Provide the (X, Y) coordinate of the cell's center where the given text is located.  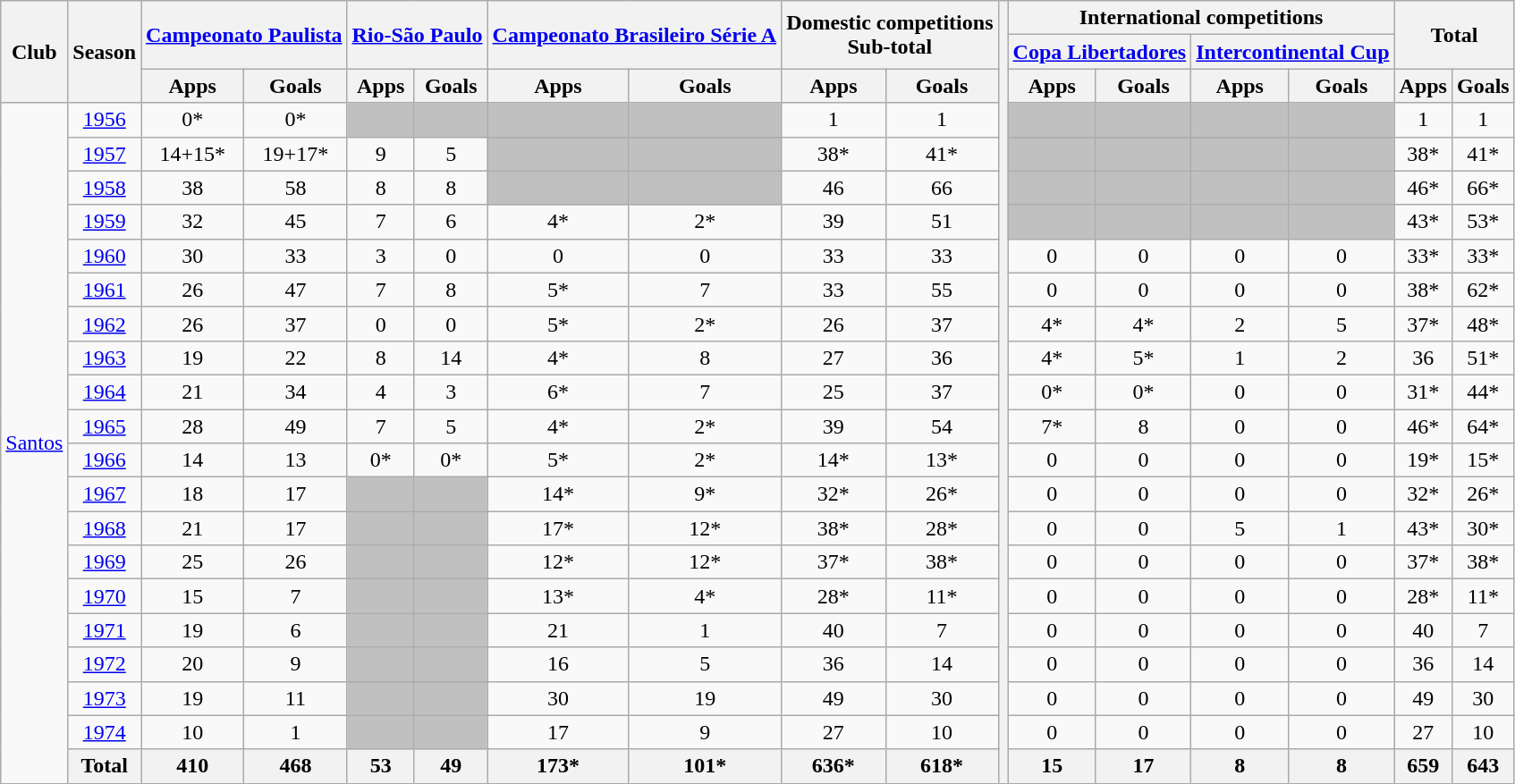
636* (834, 766)
1962 (105, 324)
53 (381, 766)
6* (558, 392)
173* (558, 766)
51 (942, 222)
66 (942, 188)
1963 (105, 358)
13 (295, 460)
1956 (105, 120)
659 (1423, 766)
1971 (105, 630)
9* (705, 494)
1968 (105, 528)
1958 (105, 188)
20 (193, 664)
1957 (105, 154)
Season (105, 52)
44* (1483, 392)
7* (1052, 426)
Intercontinental Cup (1293, 52)
11 (295, 698)
Rio-São Paulo (417, 35)
30* (1483, 528)
1960 (105, 256)
22 (295, 358)
45 (295, 222)
618* (942, 766)
Santos (34, 443)
1974 (105, 732)
55 (942, 290)
19+17* (295, 154)
17* (558, 528)
468 (295, 766)
Campeonato Paulista (244, 35)
1973 (105, 698)
1966 (105, 460)
1961 (105, 290)
53* (1483, 222)
Club (34, 52)
410 (193, 766)
15* (1483, 460)
62* (1483, 290)
Domestic competitionsSub-total (890, 35)
1972 (105, 664)
Campeonato Brasileiro Série A (635, 35)
1965 (105, 426)
643 (1483, 766)
47 (295, 290)
46 (834, 188)
1970 (105, 596)
1959 (105, 222)
19* (1423, 460)
4 (381, 392)
38 (193, 188)
51* (1483, 358)
18 (193, 494)
66* (1483, 188)
101* (705, 766)
28 (193, 426)
International competitions (1201, 18)
31* (1423, 392)
32 (193, 222)
1969 (105, 562)
48* (1483, 324)
16 (558, 664)
54 (942, 426)
1964 (105, 392)
14+15* (193, 154)
58 (295, 188)
34 (295, 392)
Copa Libertadores (1100, 52)
1967 (105, 494)
64* (1483, 426)
